Detect which cell encompasses the target text, then output its (x, y) center coordinate. 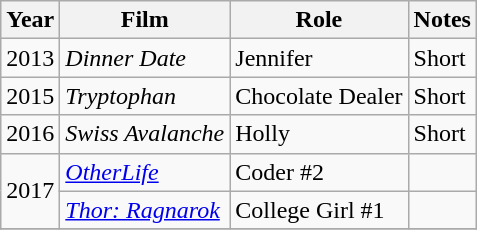
Notes (442, 20)
2016 (30, 134)
Swiss Avalanche (145, 134)
Role (319, 20)
2013 (30, 58)
Holly (319, 134)
Year (30, 20)
Dinner Date (145, 58)
Film (145, 20)
Chocolate Dealer (319, 96)
2015 (30, 96)
Coder #2 (319, 172)
Jennifer (319, 58)
College Girl #1 (319, 210)
OtherLife (145, 172)
Thor: Ragnarok (145, 210)
2017 (30, 191)
Tryptophan (145, 96)
